For the text-containing cell, return its midpoint in (X, Y) coordinate format. 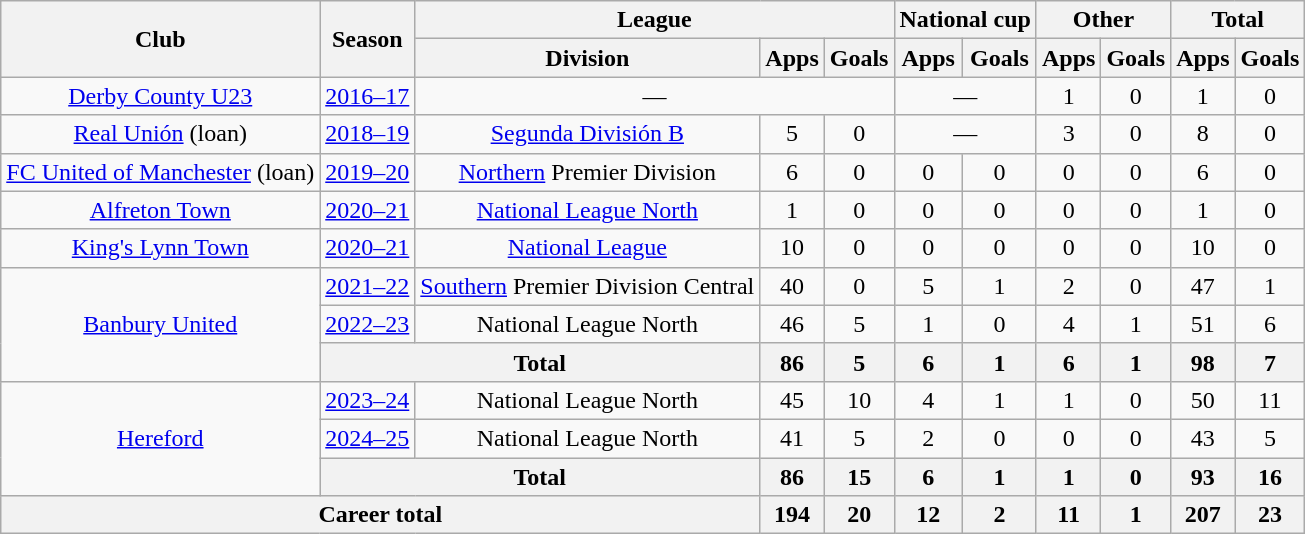
16 (1270, 477)
2018–19 (368, 134)
20 (859, 515)
King's Lynn Town (160, 248)
7 (1270, 362)
47 (1203, 286)
40 (792, 286)
National cup (965, 20)
2021–22 (368, 286)
FC United of Manchester (loan) (160, 172)
Club (160, 39)
2022–23 (368, 324)
3 (1068, 134)
Northern Premier Division (588, 172)
Season (368, 39)
Career total (380, 515)
2024–25 (368, 438)
Derby County U23 (160, 96)
41 (792, 438)
207 (1203, 515)
98 (1203, 362)
8 (1203, 134)
Banbury United (160, 324)
2016–17 (368, 96)
2023–24 (368, 400)
12 (928, 515)
93 (1203, 477)
Alfreton Town (160, 210)
15 (859, 477)
League (654, 20)
Other (1103, 20)
23 (1270, 515)
Hereford (160, 438)
Southern Premier Division Central (588, 286)
Segunda División B (588, 134)
45 (792, 400)
46 (792, 324)
Real Unión (loan) (160, 134)
2019–20 (368, 172)
Division (588, 58)
51 (1203, 324)
43 (1203, 438)
National League (588, 248)
194 (792, 515)
50 (1203, 400)
